Extract the [x, y] coordinate from the center of the cell holding the provided text.  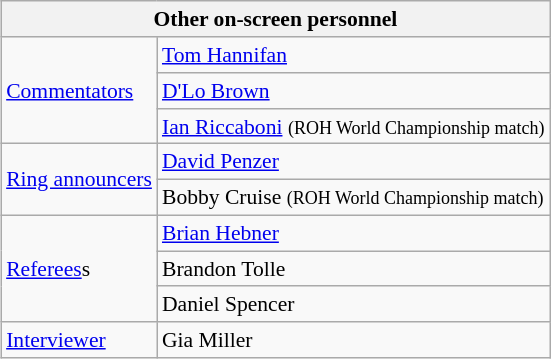
Ring announcers [79, 180]
Ian Riccaboni (ROH World Championship match) [354, 126]
Brandon Tolle [354, 269]
Daniel Spencer [354, 304]
Tom Hannifan [354, 55]
Gia Miller [354, 340]
Brian Hebner [354, 233]
David Penzer [354, 162]
Other on-screen personnel [276, 19]
Bobby Cruise (ROH World Championship match) [354, 197]
Interviewer [79, 340]
D'Lo Brown [354, 91]
Refereess [79, 268]
Commentators [79, 90]
